Capture the cell that displays the provided text and extract its (X, Y) central coordinate. 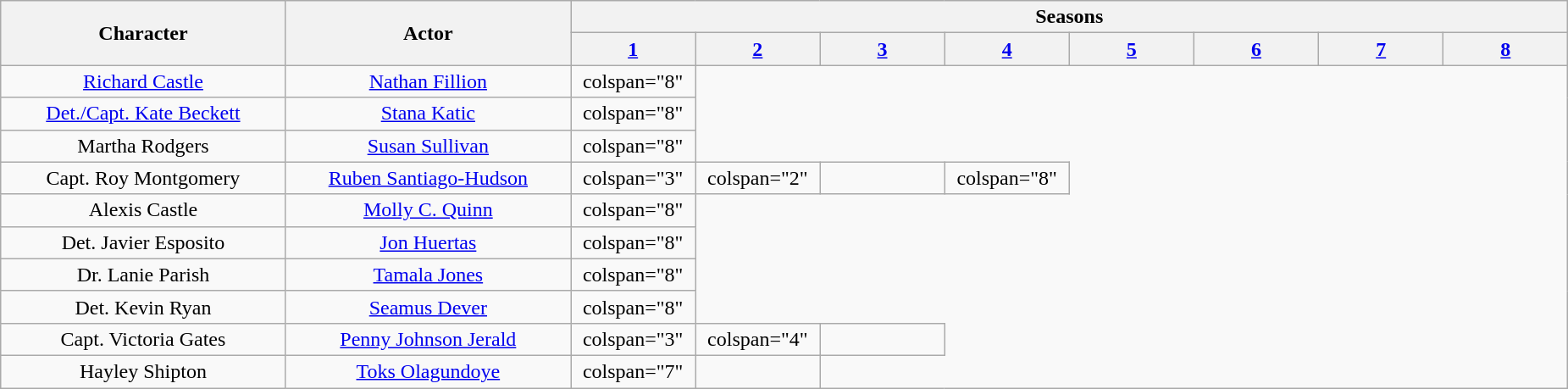
4 (1006, 49)
Seamus Dever (428, 307)
Penny Johnson Jerald (428, 339)
Martha Rodgers (143, 146)
Det. Javier Esposito (143, 242)
Alexis Castle (143, 210)
1 (634, 49)
Molly C. Quinn (428, 210)
Hayley Shipton (143, 371)
Susan Sullivan (428, 146)
Character (143, 33)
7 (1381, 49)
Richard Castle (143, 81)
5 (1132, 49)
Dr. Lanie Parish (143, 275)
Tamala Jones (428, 275)
6 (1255, 49)
Det./Capt. Kate Beckett (143, 114)
Stana Katic (428, 114)
Ruben Santiago-Hudson (428, 178)
Capt. Victoria Gates (143, 339)
Jon Huertas (428, 242)
Det. Kevin Ryan (143, 307)
2 (757, 49)
colspan="2" (757, 178)
3 (883, 49)
colspan="7" (634, 371)
Capt. Roy Montgomery (143, 178)
Actor (428, 33)
8 (1506, 49)
Toks Olagundoye (428, 371)
Nathan Fillion (428, 81)
colspan="4" (757, 339)
Seasons (1069, 17)
